Capture the cell that displays the provided text and extract its (x, y) central coordinate. 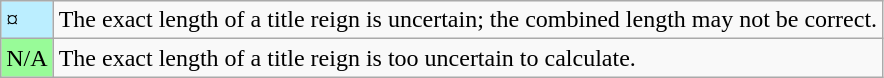
¤ (27, 20)
The exact length of a title reign is too uncertain to calculate. (468, 58)
N/A (27, 58)
The exact length of a title reign is uncertain; the combined length may not be correct. (468, 20)
